From the cell containing the given text, extract its center point as [X, Y] coordinate. 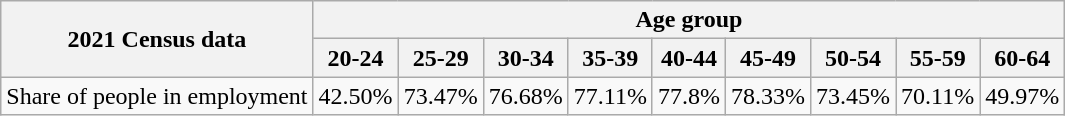
76.68% [526, 96]
78.33% [768, 96]
50-54 [854, 58]
42.50% [356, 96]
73.47% [440, 96]
70.11% [938, 96]
49.97% [1022, 96]
Share of people in employment [157, 96]
30-34 [526, 58]
2021 Census data [157, 39]
25-29 [440, 58]
35-39 [610, 58]
20-24 [356, 58]
55-59 [938, 58]
40-44 [688, 58]
60-64 [1022, 58]
77.11% [610, 96]
73.45% [854, 96]
77.8% [688, 96]
45-49 [768, 58]
Age group [689, 20]
